Find where the given text appears and provide that cell's center as (x, y) coordinate. 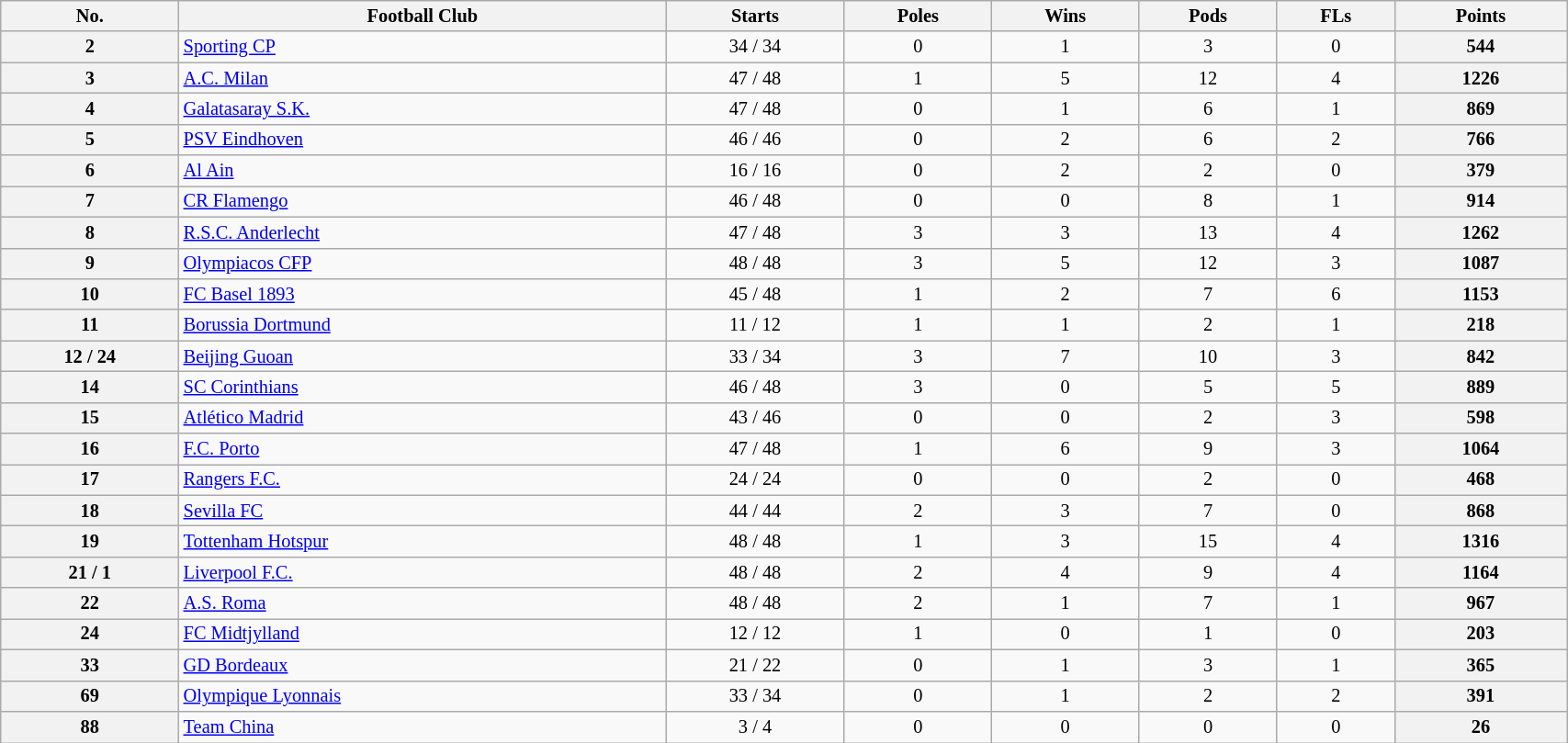
GD Bordeaux (423, 665)
FLs (1336, 16)
766 (1481, 140)
24 / 24 (755, 479)
24 (90, 634)
914 (1481, 201)
FC Basel 1893 (423, 294)
967 (1481, 603)
13 (1209, 232)
544 (1481, 47)
468 (1481, 479)
Sporting CP (423, 47)
PSV Eindhoven (423, 140)
3 / 4 (755, 726)
11 (90, 325)
21 / 1 (90, 572)
17 (90, 479)
Pods (1209, 16)
889 (1481, 387)
1262 (1481, 232)
1164 (1481, 572)
12 / 24 (90, 356)
12 / 12 (755, 634)
379 (1481, 171)
Beijing Guoan (423, 356)
1226 (1481, 78)
44 / 44 (755, 511)
1087 (1481, 264)
Team China (423, 726)
1316 (1481, 541)
Liverpool F.C. (423, 572)
365 (1481, 665)
21 / 22 (755, 665)
Al Ain (423, 171)
Tottenham Hotspur (423, 541)
598 (1481, 418)
869 (1481, 108)
Poles (919, 16)
Atlético Madrid (423, 418)
868 (1481, 511)
26 (1481, 726)
218 (1481, 325)
Sevilla FC (423, 511)
Galatasaray S.K. (423, 108)
14 (90, 387)
SC Corinthians (423, 387)
33 (90, 665)
391 (1481, 696)
1064 (1481, 449)
16 (90, 449)
A.C. Milan (423, 78)
Points (1481, 16)
Rangers F.C. (423, 479)
34 / 34 (755, 47)
Olympique Lyonnais (423, 696)
F.C. Porto (423, 449)
FC Midtjylland (423, 634)
Starts (755, 16)
69 (90, 696)
203 (1481, 634)
19 (90, 541)
Borussia Dortmund (423, 325)
Football Club (423, 16)
18 (90, 511)
Olympiacos CFP (423, 264)
R.S.C. Anderlecht (423, 232)
46 / 46 (755, 140)
11 / 12 (755, 325)
16 / 16 (755, 171)
43 / 46 (755, 418)
Wins (1066, 16)
88 (90, 726)
45 / 48 (755, 294)
No. (90, 16)
842 (1481, 356)
1153 (1481, 294)
22 (90, 603)
CR Flamengo (423, 201)
A.S. Roma (423, 603)
